From the cell containing the given text, extract its center point as [X, Y] coordinate. 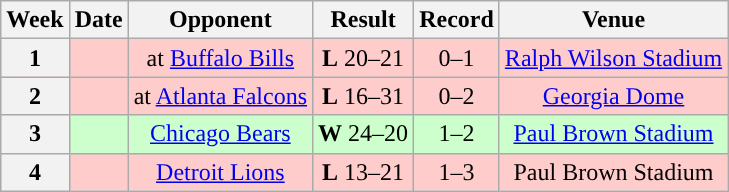
W 24–20 [364, 134]
Date [98, 20]
at Atlanta Falcons [220, 96]
Venue [613, 20]
Georgia Dome [613, 96]
1 [35, 58]
L 20–21 [364, 58]
3 [35, 134]
Week [35, 20]
Ralph Wilson Stadium [613, 58]
at Buffalo Bills [220, 58]
Result [364, 20]
Detroit Lions [220, 172]
Chicago Bears [220, 134]
Record [457, 20]
1–2 [457, 134]
Opponent [220, 20]
4 [35, 172]
0–1 [457, 58]
0–2 [457, 96]
2 [35, 96]
L 16–31 [364, 96]
1–3 [457, 172]
L 13–21 [364, 172]
